Extract the (x, y) coordinate from the center of the cell holding the provided text.  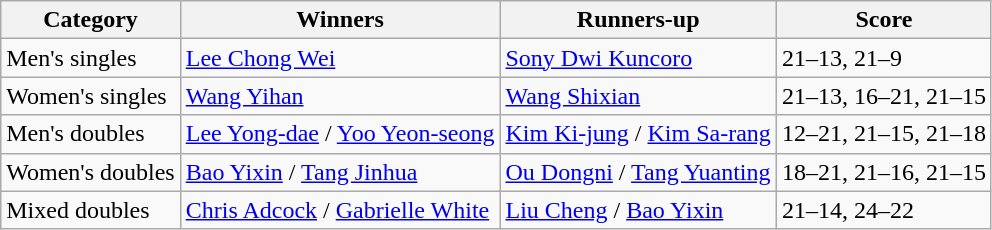
Men's singles (90, 58)
18–21, 21–16, 21–15 (884, 172)
Sony Dwi Kuncoro (638, 58)
Men's doubles (90, 134)
Category (90, 20)
Lee Yong-dae / Yoo Yeon-seong (340, 134)
Wang Yihan (340, 96)
Mixed doubles (90, 210)
Wang Shixian (638, 96)
Winners (340, 20)
Chris Adcock / Gabrielle White (340, 210)
Women's doubles (90, 172)
Ou Dongni / Tang Yuanting (638, 172)
Women's singles (90, 96)
21–13, 21–9 (884, 58)
21–14, 24–22 (884, 210)
Liu Cheng / Bao Yixin (638, 210)
21–13, 16–21, 21–15 (884, 96)
Lee Chong Wei (340, 58)
12–21, 21–15, 21–18 (884, 134)
Bao Yixin / Tang Jinhua (340, 172)
Runners-up (638, 20)
Score (884, 20)
Kim Ki-jung / Kim Sa-rang (638, 134)
